Return [X, Y] of the center of cell containing provided text 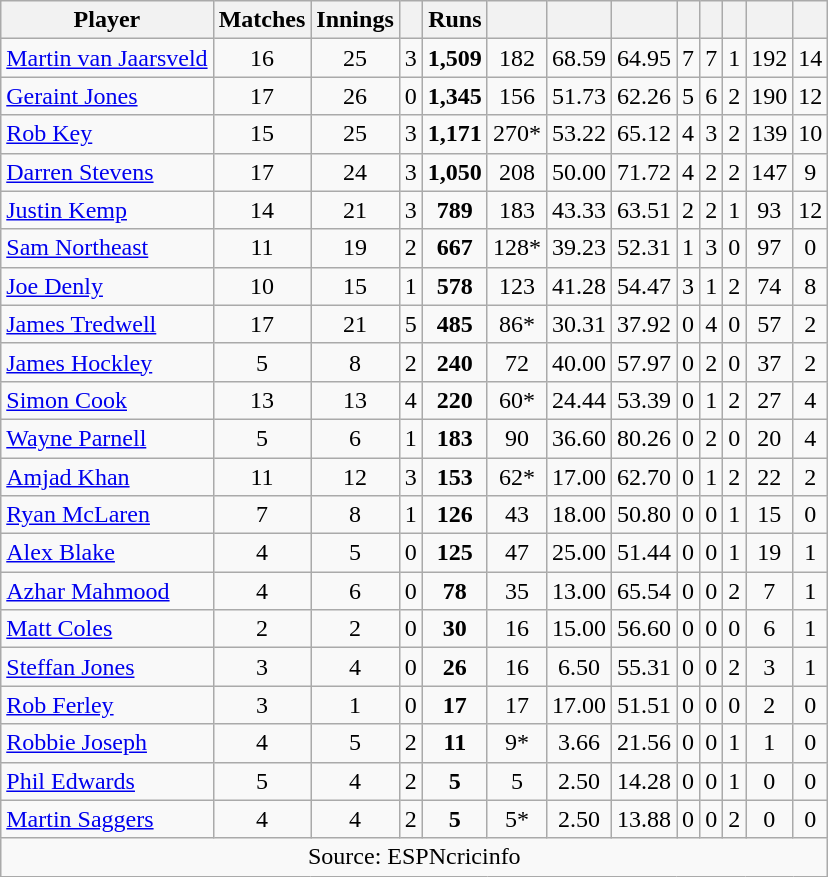
Wayne Parnell [107, 438]
50.80 [644, 515]
192 [770, 58]
25.00 [578, 553]
37 [770, 362]
208 [516, 172]
53.22 [578, 134]
Ryan McLaren [107, 515]
139 [770, 134]
62.70 [644, 477]
51.44 [644, 553]
35 [516, 591]
15.00 [578, 629]
36.60 [578, 438]
Sam Northeast [107, 248]
71.72 [644, 172]
20 [770, 438]
30 [454, 629]
13.00 [578, 591]
13.88 [644, 819]
97 [770, 248]
93 [770, 210]
Geraint Jones [107, 96]
Matches [262, 20]
86* [516, 324]
9* [516, 743]
240 [454, 362]
789 [454, 210]
65.12 [644, 134]
24 [355, 172]
James Tredwell [107, 324]
30.31 [578, 324]
James Hockley [107, 362]
21.56 [644, 743]
1,050 [454, 172]
Phil Edwards [107, 781]
9 [810, 172]
Martin Saggers [107, 819]
Alex Blake [107, 553]
90 [516, 438]
Robbie Joseph [107, 743]
18.00 [578, 515]
Runs [454, 20]
62.26 [644, 96]
Matt Coles [107, 629]
128* [516, 248]
153 [454, 477]
51.51 [644, 705]
52.31 [644, 248]
1,171 [454, 134]
485 [454, 324]
54.47 [644, 286]
Player [107, 20]
Rob Ferley [107, 705]
43 [516, 515]
40.00 [578, 362]
80.26 [644, 438]
Source: ESPNcricinfo [414, 857]
63.51 [644, 210]
43.33 [578, 210]
65.54 [644, 591]
1,345 [454, 96]
55.31 [644, 667]
Simon Cook [107, 400]
Azhar Mahmood [107, 591]
64.95 [644, 58]
47 [516, 553]
Innings [355, 20]
220 [454, 400]
24.44 [578, 400]
53.39 [644, 400]
22 [770, 477]
667 [454, 248]
Amjad Khan [107, 477]
Rob Key [107, 134]
57 [770, 324]
14.28 [644, 781]
Martin van Jaarsveld [107, 58]
37.92 [644, 324]
62* [516, 477]
190 [770, 96]
6.50 [578, 667]
3.66 [578, 743]
56.60 [644, 629]
270* [516, 134]
41.28 [578, 286]
50.00 [578, 172]
72 [516, 362]
Joe Denly [107, 286]
125 [454, 553]
60* [516, 400]
Steffan Jones [107, 667]
147 [770, 172]
5* [516, 819]
27 [770, 400]
39.23 [578, 248]
Darren Stevens [107, 172]
123 [516, 286]
126 [454, 515]
57.97 [644, 362]
578 [454, 286]
74 [770, 286]
1,509 [454, 58]
Justin Kemp [107, 210]
68.59 [578, 58]
78 [454, 591]
156 [516, 96]
182 [516, 58]
51.73 [578, 96]
